Output the [X, Y] coordinate of the center of the cell containing the given text.  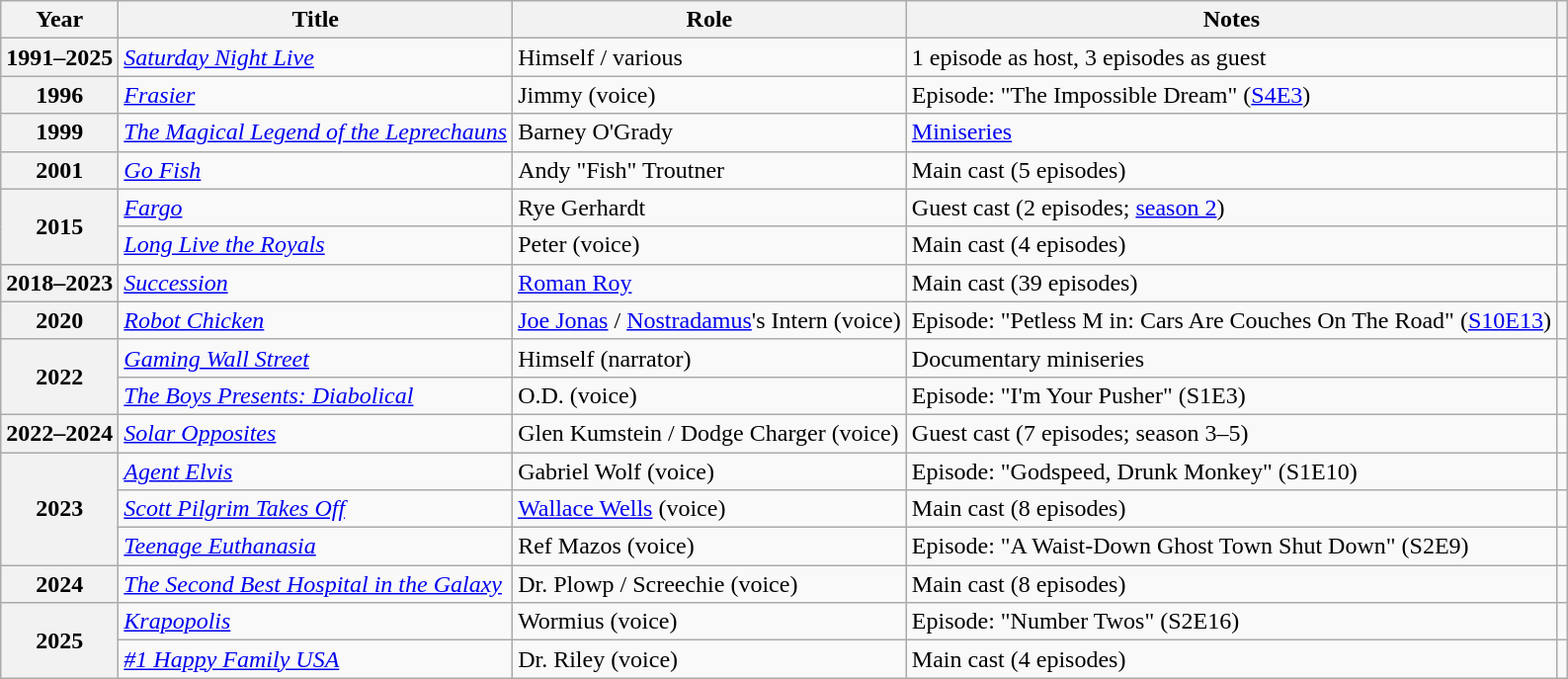
Year [59, 20]
Teenage Euthanasia [316, 547]
Main cast (5 episodes) [1231, 170]
Barney O'Grady [709, 132]
Main cast (39 episodes) [1231, 283]
Gabriel Wolf (voice) [709, 471]
Andy "Fish" Troutner [709, 170]
Dr. Riley (voice) [709, 659]
Rye Gerhardt [709, 208]
1999 [59, 132]
Miniseries [1231, 132]
Wallace Wells (voice) [709, 509]
2025 [59, 640]
Role [709, 20]
Robot Chicken [316, 320]
Peter (voice) [709, 245]
Frasier [316, 95]
2024 [59, 584]
Guest cast (7 episodes; season 3–5) [1231, 433]
Krapopolis [316, 622]
Episode: "A Waist-Down Ghost Town Shut Down" (S2E9) [1231, 547]
Go Fish [316, 170]
Gaming Wall Street [316, 358]
2020 [59, 320]
The Magical Legend of the Leprechauns [316, 132]
Solar Opposites [316, 433]
2022–2024 [59, 433]
Documentary miniseries [1231, 358]
2022 [59, 377]
The Second Best Hospital in the Galaxy [316, 584]
2001 [59, 170]
1991–2025 [59, 57]
Saturday Night Live [316, 57]
Episode: "Godspeed, Drunk Monkey" (S1E10) [1231, 471]
Episode: "Number Twos" (S2E16) [1231, 622]
Glen Kumstein / Dodge Charger (voice) [709, 433]
1996 [59, 95]
The Boys Presents: Diabolical [316, 395]
Episode: "I'm Your Pusher" (S1E3) [1231, 395]
#1 Happy Family USA [316, 659]
Wormius (voice) [709, 622]
Notes [1231, 20]
Jimmy (voice) [709, 95]
Fargo [316, 208]
Title [316, 20]
Scott Pilgrim Takes Off [316, 509]
1 episode as host, 3 episodes as guest [1231, 57]
O.D. (voice) [709, 395]
Ref Mazos (voice) [709, 547]
Long Live the Royals [316, 245]
Episode: "Petless M in: Cars Are Couches On The Road" (S10E13) [1231, 320]
2018–2023 [59, 283]
Himself (narrator) [709, 358]
Roman Roy [709, 283]
Himself / various [709, 57]
Dr. Plowp / Screechie (voice) [709, 584]
2015 [59, 226]
Episode: "The Impossible Dream" (S4E3) [1231, 95]
Agent Elvis [316, 471]
Succession [316, 283]
2023 [59, 509]
Joe Jonas / Nostradamus's Intern (voice) [709, 320]
Guest cast (2 episodes; season 2) [1231, 208]
